Detect which cell encompasses the target text, then output its [X, Y] center coordinate. 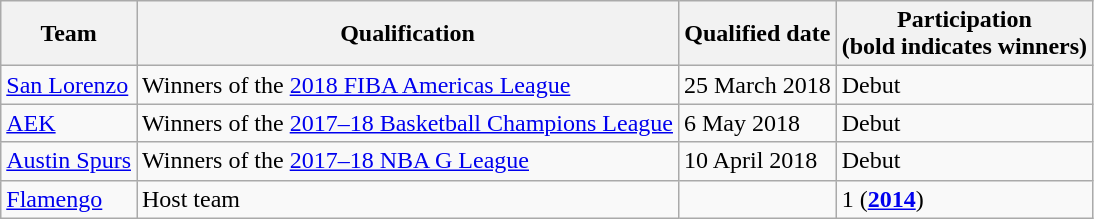
Participation (bold indicates winners) [964, 34]
10 April 2018 [757, 161]
6 May 2018 [757, 123]
AEK [69, 123]
Team [69, 34]
Host team [407, 199]
Austin Spurs [69, 161]
Winners of the 2018 FIBA Americas League [407, 85]
San Lorenzo [69, 85]
Flamengo [69, 199]
1 (2014) [964, 199]
25 March 2018 [757, 85]
Winners of the 2017–18 Basketball Champions League [407, 123]
Qualified date [757, 34]
Winners of the 2017–18 NBA G League [407, 161]
Qualification [407, 34]
